Output the [X, Y] coordinate of the center of the cell containing the given text.  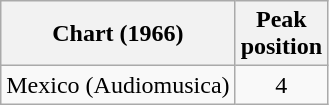
Mexico (Audiomusica) [118, 85]
Chart (1966) [118, 34]
Peakposition [281, 34]
4 [281, 85]
